For the text-containing cell, return its midpoint in (x, y) coordinate format. 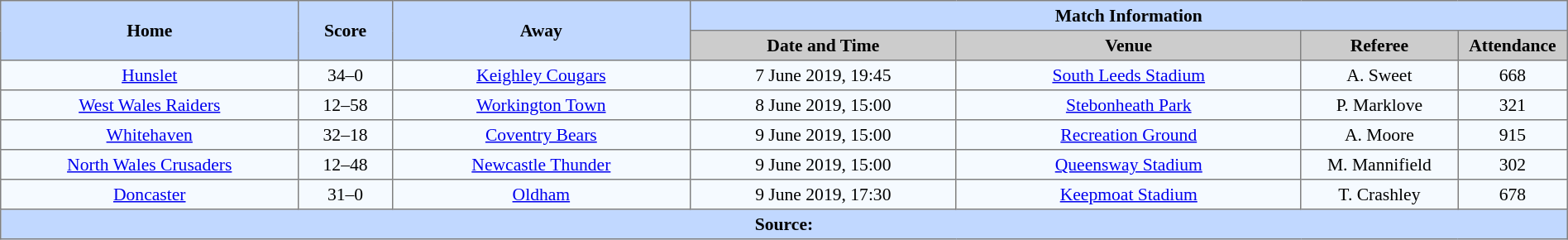
T. Crashley (1379, 194)
Hunslet (150, 75)
M. Mannifield (1379, 165)
North Wales Crusaders (150, 165)
Match Information (1128, 16)
A. Moore (1379, 135)
Workington Town (541, 105)
Source: (784, 224)
Date and Time (823, 46)
Referee (1379, 46)
678 (1513, 194)
302 (1513, 165)
Whitehaven (150, 135)
Newcastle Thunder (541, 165)
668 (1513, 75)
8 June 2019, 15:00 (823, 105)
West Wales Raiders (150, 105)
9 June 2019, 17:30 (823, 194)
12–58 (346, 105)
Away (541, 31)
Stebonheath Park (1128, 105)
P. Marklove (1379, 105)
Keepmoat Stadium (1128, 194)
12–48 (346, 165)
Attendance (1513, 46)
South Leeds Stadium (1128, 75)
31–0 (346, 194)
32–18 (346, 135)
915 (1513, 135)
321 (1513, 105)
34–0 (346, 75)
Coventry Bears (541, 135)
7 June 2019, 19:45 (823, 75)
Recreation Ground (1128, 135)
Venue (1128, 46)
Oldham (541, 194)
Doncaster (150, 194)
Score (346, 31)
Keighley Cougars (541, 75)
A. Sweet (1379, 75)
Home (150, 31)
Queensway Stadium (1128, 165)
